Find where the given text appears and provide that cell's center as (X, Y) coordinate. 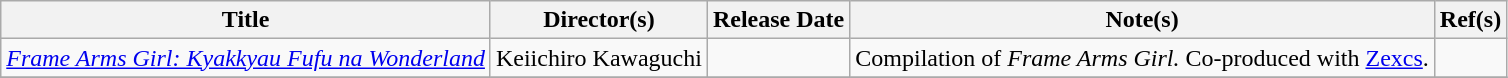
Keiichiro Kawaguchi (598, 58)
Note(s) (1142, 20)
Release Date (778, 20)
Compilation of Frame Arms Girl. Co-produced with Zexcs. (1142, 58)
Ref(s) (1470, 20)
Title (246, 20)
Frame Arms Girl: Kyakkyau Fufu na Wonderland (246, 58)
Director(s) (598, 20)
